Extract the [x, y] coordinate from the center of the cell holding the provided text.  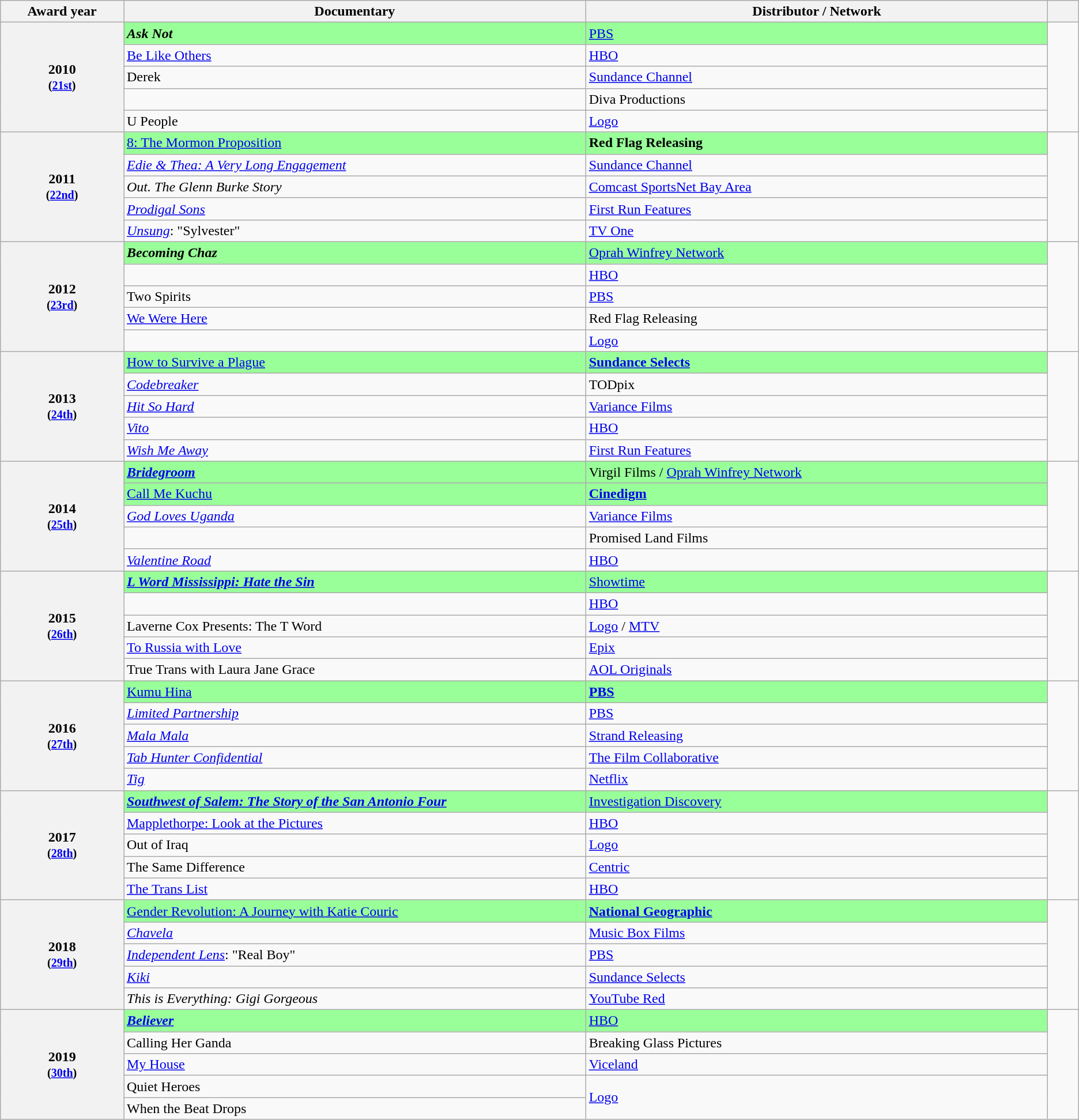
8: The Mormon Proposition [354, 143]
Codebreaker [354, 384]
Mapplethorpe: Look at the Pictures [354, 823]
Music Box Films [817, 933]
True Trans with Laura Jane Grace [354, 670]
2018(29th) [62, 955]
Showtime [817, 582]
Southwest of Salem: The Story of the San Antonio Four [354, 801]
TV One [817, 231]
Kiki [354, 977]
Chavela [354, 933]
Hit So Hard [354, 406]
Logo / MTV [817, 625]
Limited Partnership [354, 714]
Tig [354, 779]
TODpix [817, 384]
2013(24th) [62, 406]
Out. The Glenn Burke Story [354, 187]
Breaking Glass Pictures [817, 1043]
2015(26th) [62, 625]
Promised Land Films [817, 538]
We Were Here [354, 319]
Mala Mala [354, 736]
National Geographic [817, 911]
How to Survive a Plague [354, 363]
Epix [817, 648]
Be Like Others [354, 55]
2016(27th) [62, 736]
2010(21st) [62, 77]
The Same Difference [354, 867]
Investigation Discovery [817, 801]
2012(23rd) [62, 296]
The Film Collaborative [817, 757]
AOL Originals [817, 670]
2017(28th) [62, 845]
Viceland [817, 1065]
Netflix [817, 779]
L Word Mississippi: Hate the Sin [354, 582]
Becoming Chaz [354, 252]
Wish Me Away [354, 450]
Quiet Heroes [354, 1087]
Unsung: "Sylvester" [354, 231]
2019(30th) [62, 1065]
Cinedigm [817, 494]
When the Beat Drops [354, 1108]
God Loves Uganda [354, 516]
Centric [817, 867]
Comcast SportsNet Bay Area [817, 187]
Gender Revolution: A Journey with Katie Couric [354, 911]
Believer [354, 1021]
Diva Productions [817, 99]
To Russia with Love [354, 648]
YouTube Red [817, 999]
Edie & Thea: A Very Long Engagement [354, 165]
Bridegroom [354, 472]
Oprah Winfrey Network [817, 252]
Independent Lens: "Real Boy" [354, 955]
Award year [62, 12]
Laverne Cox Presents: The T Word [354, 625]
2011(22nd) [62, 187]
Strand Releasing [817, 736]
Call Me Kuchu [354, 494]
Prodigal Sons [354, 209]
The Trans List [354, 889]
2014(25th) [62, 516]
This is Everything: Gigi Gorgeous [354, 999]
Distributor / Network [817, 12]
Derek [354, 77]
Ask Not [354, 33]
Kumu Hina [354, 692]
My House [354, 1065]
Virgil Films / Oprah Winfrey Network [817, 472]
Vito [354, 428]
Two Spirits [354, 297]
Out of Iraq [354, 845]
Valentine Road [354, 560]
Calling Her Ganda [354, 1043]
Documentary [354, 12]
U People [354, 121]
Tab Hunter Confidential [354, 757]
